Find where the given text appears and provide that cell's center as (X, Y) coordinate. 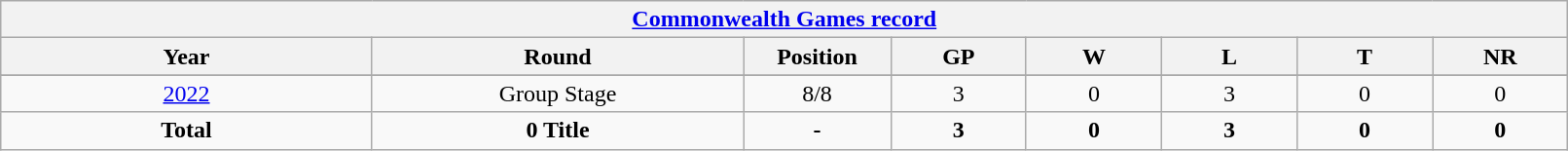
Total (187, 131)
2022 (187, 94)
- (818, 131)
Round (558, 57)
GP (958, 57)
Position (818, 57)
Group Stage (558, 94)
8/8 (818, 94)
L (1228, 57)
0 Title (558, 131)
Year (187, 57)
W (1094, 57)
Commonwealth Games record (784, 19)
NR (1501, 57)
T (1365, 57)
